For the text-containing cell, return its midpoint in [X, Y] coordinate format. 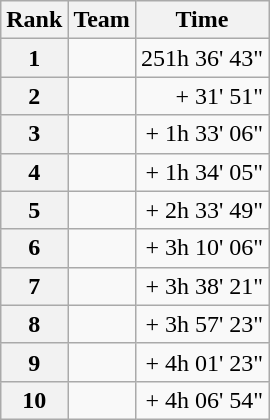
Team [102, 20]
+ 3h 38' 21" [202, 286]
Time [202, 20]
+ 3h 10' 06" [202, 248]
+ 3h 57' 23" [202, 324]
6 [34, 248]
1 [34, 58]
5 [34, 210]
+ 4h 01' 23" [202, 362]
+ 1h 33' 06" [202, 134]
+ 31' 51" [202, 96]
7 [34, 286]
+ 2h 33' 49" [202, 210]
4 [34, 172]
+ 1h 34' 05" [202, 172]
10 [34, 400]
251h 36' 43" [202, 58]
8 [34, 324]
Rank [34, 20]
2 [34, 96]
+ 4h 06' 54" [202, 400]
3 [34, 134]
9 [34, 362]
